Locate the cell with the specified text and output its [x, y] center coordinate. 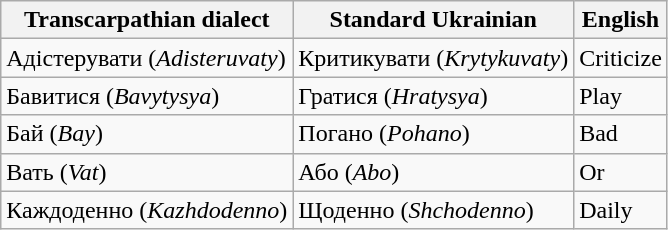
Або (Abo) [434, 172]
Transcarpathian dialect [147, 20]
Criticize [621, 58]
Or [621, 172]
Play [621, 96]
English [621, 20]
Критикувати (Krytykuvaty) [434, 58]
Бавитися (Bavytysya) [147, 96]
Daily [621, 210]
Адістерувати (Adisteruvaty) [147, 58]
Гратися (Hratysya) [434, 96]
Бай (Bay) [147, 134]
Вать (Vat) [147, 172]
Bad [621, 134]
Погано (Pohano) [434, 134]
Щоденно (Shchodenno) [434, 210]
Standard Ukrainian [434, 20]
Каждоденно (Kazhdodenno) [147, 210]
